From the cell containing the given text, extract its center point as [X, Y] coordinate. 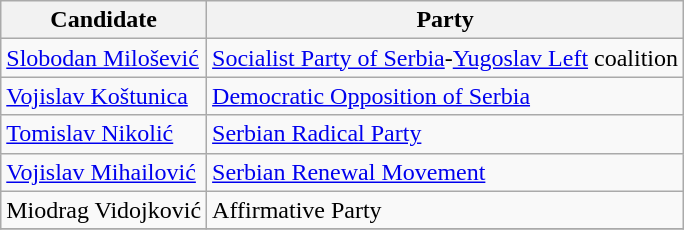
Serbian Renewal Movement [446, 172]
Vojislav Mihailović [104, 172]
Vojislav Koštunica [104, 96]
Serbian Radical Party [446, 134]
Democratic Opposition of Serbia [446, 96]
Miodrag Vidojković [104, 210]
Candidate [104, 20]
Tomislav Nikolić [104, 134]
Slobodan Milošević [104, 58]
Party [446, 20]
Socialist Party of Serbia-Yugoslav Left coalition [446, 58]
Affirmative Party [446, 210]
